Scan for the cell matching the given text and deliver its [x, y] coordinate at center. 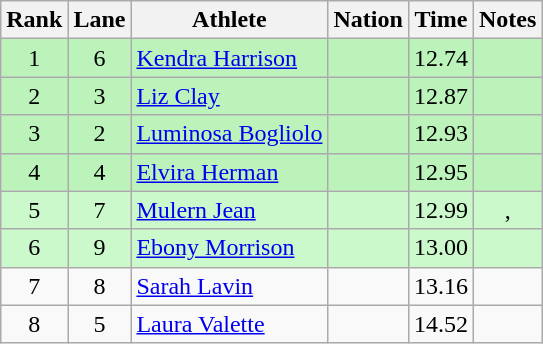
Rank [34, 20]
Lane [100, 20]
Nation [368, 20]
Sarah Lavin [230, 286]
Athlete [230, 20]
12.95 [440, 172]
Liz Clay [230, 96]
12.93 [440, 134]
Time [440, 20]
14.52 [440, 324]
12.74 [440, 58]
Kendra Harrison [230, 58]
Ebony Morrison [230, 248]
12.99 [440, 210]
Laura Valette [230, 324]
, [507, 210]
13.00 [440, 248]
1 [34, 58]
Elvira Herman [230, 172]
13.16 [440, 286]
Luminosa Bogliolo [230, 134]
Mulern Jean [230, 210]
9 [100, 248]
12.87 [440, 96]
Notes [507, 20]
